For the text-containing cell, return its midpoint in [X, Y] coordinate format. 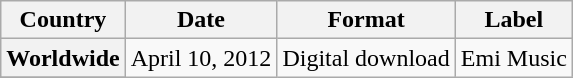
Worldwide [63, 58]
Country [63, 20]
Format [366, 20]
Date [201, 20]
Emi Music [514, 58]
Label [514, 20]
Digital download [366, 58]
April 10, 2012 [201, 58]
